Identify which cell holds the provided text, then report its (x, y) central coordinate. 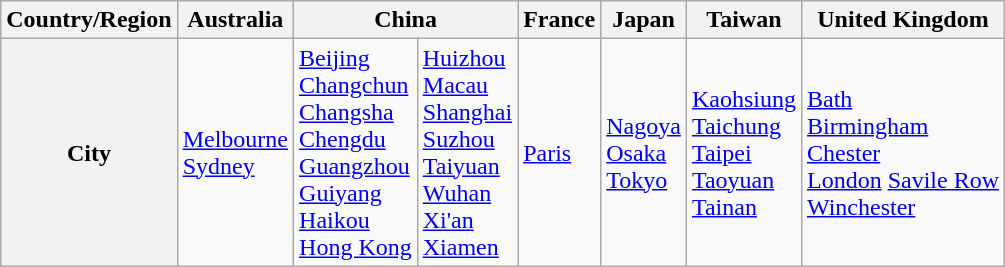
Australia (235, 20)
France (560, 20)
City (89, 152)
KaohsiungTaichungTaipeiTaoyuanTainan (744, 152)
Paris (560, 152)
HuizhouMacauShanghaiSuzhouTaiyuanWuhanXi'anXiamen (467, 152)
BathBirminghamChesterLondon Savile RowWinchester (902, 152)
BeijingChangchunChangshaChengduGuangzhouGuiyangHaikouHong Kong (356, 152)
United Kingdom (902, 20)
Country/Region (89, 20)
MelbourneSydney (235, 152)
Japan (644, 20)
Taiwan (744, 20)
NagoyaOsakaTokyo (644, 152)
China (406, 20)
